For the text-containing cell, return its midpoint in [x, y] coordinate format. 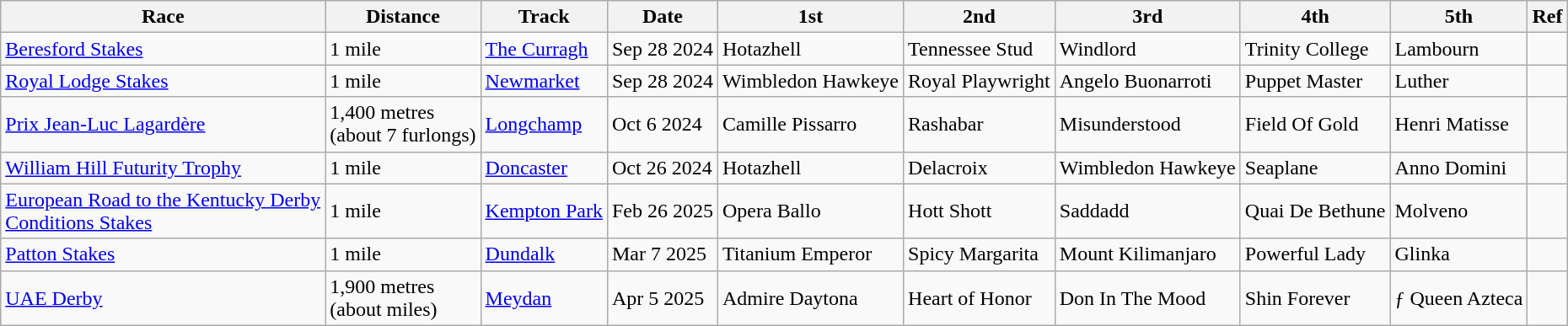
Heart of Honor [980, 298]
Luther [1458, 81]
UAE Derby [164, 298]
1,400 metres(about 7 furlongs) [403, 125]
European Road to the Kentucky DerbyConditions Stakes [164, 211]
Lambourn [1458, 49]
Oct 26 2024 [663, 168]
Camille Pissarro [811, 125]
Mount Kilimanjaro [1147, 254]
Feb 26 2025 [663, 211]
Newmarket [544, 81]
Ref [1548, 17]
Anno Domini [1458, 168]
William Hill Futurity Trophy [164, 168]
Distance [403, 17]
Shin Forever [1315, 298]
Molveno [1458, 211]
Royal Lodge Stakes [164, 81]
Titanium Emperor [811, 254]
Track [544, 17]
Don In The Mood [1147, 298]
4th [1315, 17]
5th [1458, 17]
Field Of Gold [1315, 125]
Kempton Park [544, 211]
Rashabar [980, 125]
1st [811, 17]
Puppet Master [1315, 81]
Saddadd [1147, 211]
Date [663, 17]
Henri Matisse [1458, 125]
The Curragh [544, 49]
Seaplane [1315, 168]
Beresford Stakes [164, 49]
Admire Daytona [811, 298]
Dundalk [544, 254]
Misunderstood [1147, 125]
Apr 5 2025 [663, 298]
Longchamp [544, 125]
ƒ Queen Azteca [1458, 298]
Angelo Buonarroti [1147, 81]
2nd [980, 17]
Meydan [544, 298]
Patton Stakes [164, 254]
Trinity College [1315, 49]
Opera Ballo [811, 211]
Glinka [1458, 254]
Spicy Margarita [980, 254]
Race [164, 17]
Mar 7 2025 [663, 254]
Quai De Bethune [1315, 211]
Windlord [1147, 49]
Powerful Lady [1315, 254]
Hott Shott [980, 211]
Tennessee Stud [980, 49]
3rd [1147, 17]
Doncaster [544, 168]
Delacroix [980, 168]
Oct 6 2024 [663, 125]
Prix Jean-Luc Lagardère [164, 125]
Royal Playwright [980, 81]
1,900 metres(about miles) [403, 298]
